Detect which cell encompasses the target text, then output its (X, Y) center coordinate. 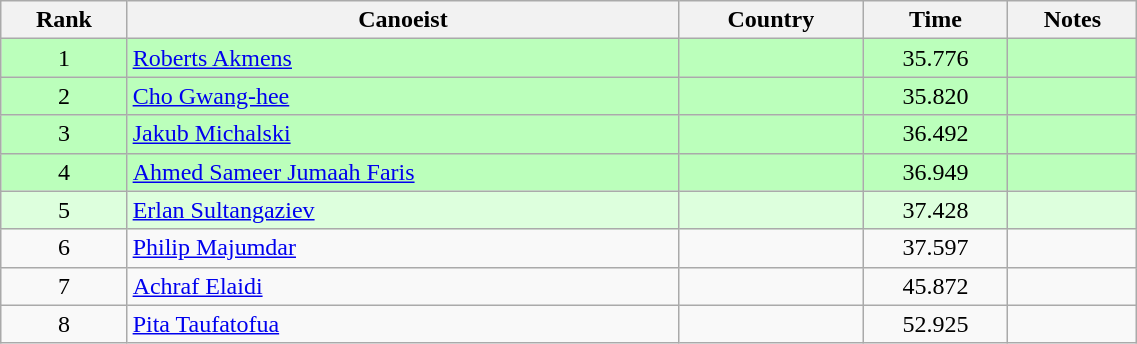
35.820 (936, 96)
3 (64, 134)
2 (64, 96)
37.597 (936, 248)
Canoeist (403, 20)
Time (936, 20)
Erlan Sultangaziev (403, 210)
37.428 (936, 210)
Notes (1072, 20)
7 (64, 286)
36.492 (936, 134)
Ahmed Sameer Jumaah Faris (403, 172)
Cho Gwang-hee (403, 96)
5 (64, 210)
8 (64, 324)
Philip Majumdar (403, 248)
Achraf Elaidi (403, 286)
Jakub Michalski (403, 134)
52.925 (936, 324)
Roberts Akmens (403, 58)
6 (64, 248)
45.872 (936, 286)
35.776 (936, 58)
Rank (64, 20)
1 (64, 58)
36.949 (936, 172)
Pita Taufatofua (403, 324)
4 (64, 172)
Country (771, 20)
